Capture the cell that displays the provided text and extract its [x, y] central coordinate. 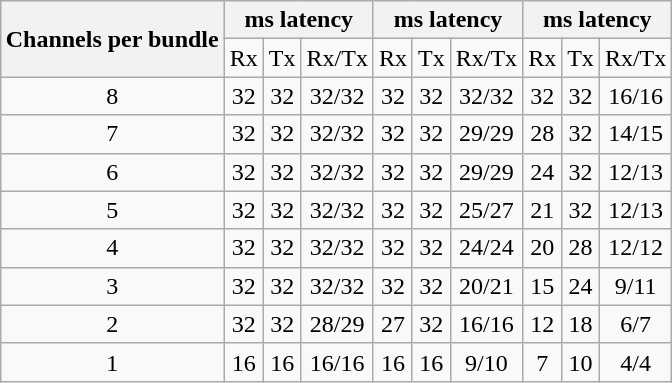
10 [581, 362]
5 [112, 210]
6 [112, 172]
8 [112, 96]
4 [112, 248]
20 [542, 248]
3 [112, 286]
6/7 [635, 324]
2 [112, 324]
4/4 [635, 362]
21 [542, 210]
28/29 [337, 324]
20/21 [486, 286]
15 [542, 286]
27 [392, 324]
9/10 [486, 362]
12 [542, 324]
18 [581, 324]
14/15 [635, 134]
Channels per bundle [112, 39]
24/24 [486, 248]
25/27 [486, 210]
9/11 [635, 286]
1 [112, 362]
12/12 [635, 248]
